Return the (x, y) coordinate for the center point of the cell that contains the specified text.  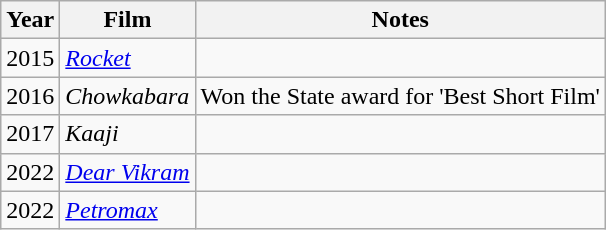
Petromax (128, 210)
2017 (30, 134)
Dear Vikram (128, 172)
Year (30, 20)
Film (128, 20)
2016 (30, 96)
2015 (30, 58)
Notes (400, 20)
Rocket (128, 58)
Won the State award for 'Best Short Film' (400, 96)
Kaaji (128, 134)
Chowkabara (128, 96)
